Return [x, y] of the center of cell containing provided text 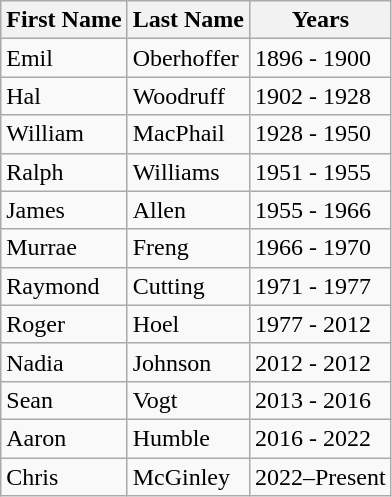
Williams [188, 172]
Chris [64, 477]
2022–Present [320, 477]
Hoel [188, 324]
First Name [64, 20]
Murrae [64, 248]
Woodruff [188, 96]
1928 - 1950 [320, 134]
Hal [64, 96]
Cutting [188, 286]
Johnson [188, 362]
James [64, 210]
Vogt [188, 400]
1955 - 1966 [320, 210]
1966 - 1970 [320, 248]
1951 - 1955 [320, 172]
Humble [188, 438]
Ralph [64, 172]
2012 - 2012 [320, 362]
Years [320, 20]
Oberhoffer [188, 58]
McGinley [188, 477]
Raymond [64, 286]
1977 - 2012 [320, 324]
1971 - 1977 [320, 286]
2016 - 2022 [320, 438]
1896 - 1900 [320, 58]
Allen [188, 210]
1902 - 1928 [320, 96]
Roger [64, 324]
Freng [188, 248]
Last Name [188, 20]
Aaron [64, 438]
William [64, 134]
Sean [64, 400]
MacPhail [188, 134]
Nadia [64, 362]
Emil [64, 58]
2013 - 2016 [320, 400]
